Return the (x, y) coordinate for the center point of the cell that contains the specified text.  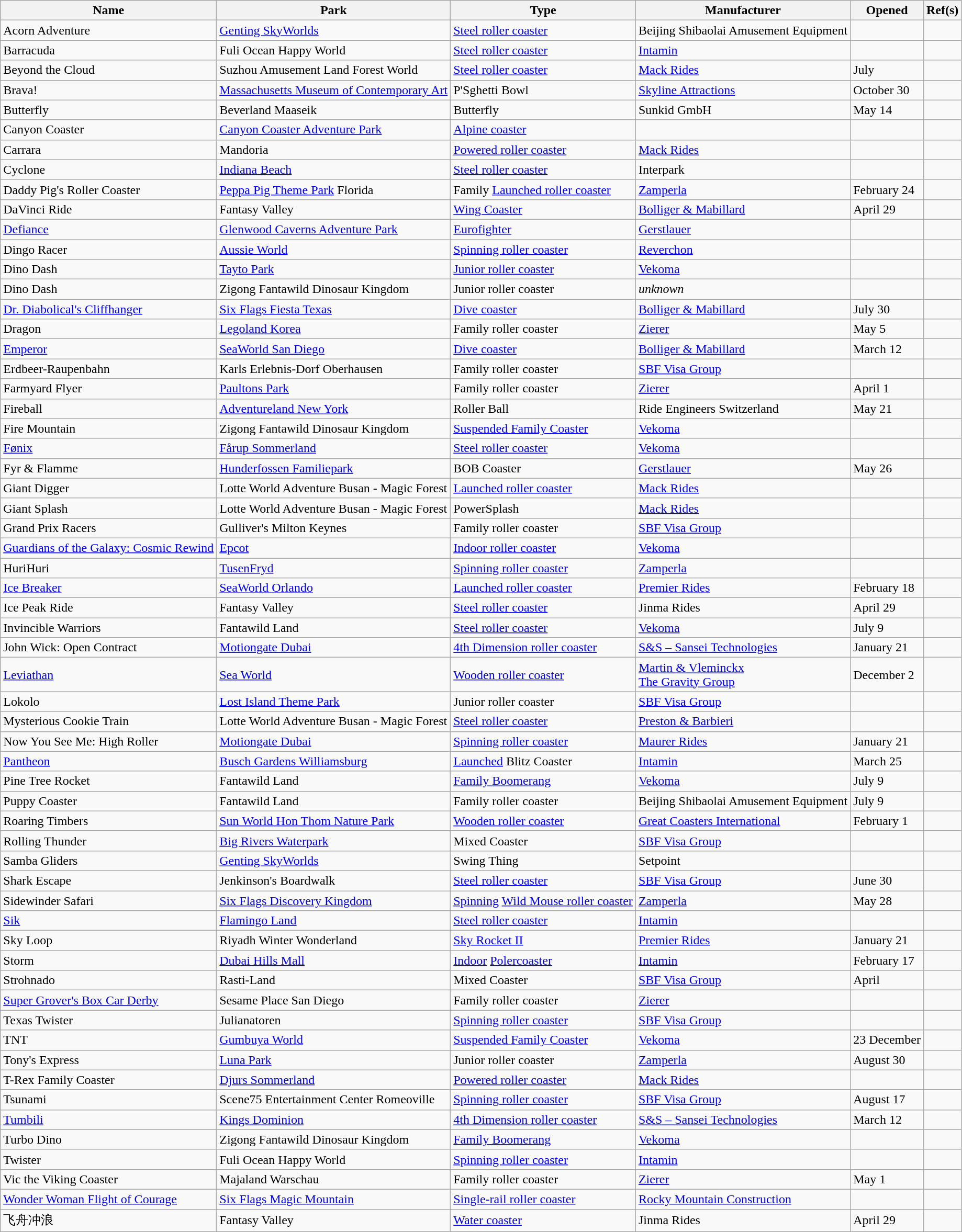
Adventureland New York (334, 409)
TusenFryd (334, 568)
Skyline Attractions (743, 90)
Sea World (334, 675)
February 17 (887, 960)
February 1 (887, 821)
Sik (109, 921)
Cyclone (109, 169)
Carrara (109, 150)
Invincible Warriors (109, 628)
Dingo Racer (109, 250)
Manufacturer (743, 10)
Reverchon (743, 250)
Single-rail roller coaster (543, 1199)
Ice Peak Ride (109, 608)
May 28 (887, 900)
October 30 (887, 90)
Dragon (109, 329)
Sun World Hon Thom Nature Park (334, 821)
Opened (887, 10)
July (887, 70)
Vic the Viking Coaster (109, 1179)
Gulliver's Milton Keynes (334, 528)
April 1 (887, 389)
John Wick: Open Contract (109, 648)
Ice Breaker (109, 588)
T-Rex Family Coaster (109, 1080)
Paultons Park (334, 389)
DaVinci Ride (109, 209)
Big Rivers Waterpark (334, 841)
Preston & Barbieri (743, 721)
Mandoria (334, 150)
Roaring Timbers (109, 821)
Barracuda (109, 50)
Six Flags Fiesta Texas (334, 309)
Park (334, 10)
Sunkid GmbH (743, 110)
Sidewinder Safari (109, 900)
Maurer Rides (743, 741)
April (887, 980)
Tony's Express (109, 1060)
P'Sghetti Bowl (543, 90)
Fårup Sommerland (334, 448)
Giant Digger (109, 488)
Wing Coaster (543, 209)
Peppa Pig Theme Park Florida (334, 189)
Riyadh Winter Wonderland (334, 941)
Strohnado (109, 980)
Spinning Wild Mouse roller coaster (543, 900)
Great Coasters International (743, 821)
Legoland Korea (334, 329)
Turbo Dino (109, 1139)
Puppy Coaster (109, 801)
Fire Mountain (109, 428)
Jenkinson's Boardwalk (334, 880)
SeaWorld San Diego (334, 349)
Defiance (109, 229)
Texas Twister (109, 1020)
Lokolo (109, 702)
Fønix (109, 448)
Interpark (743, 169)
Scene75 Entertainment Center Romeoville (334, 1100)
HuriHuri (109, 568)
Setpoint (743, 861)
Karls Erlebnis-Dorf Oberhausen (334, 369)
Now You See Me: High Roller (109, 741)
Sky Rocket II (543, 941)
Brava! (109, 90)
Super Grover's Box Car Derby (109, 1000)
Ref(s) (942, 10)
Busch Gardens Williamsburg (334, 761)
Canyon Coaster (109, 130)
Storm (109, 960)
May 14 (887, 110)
Roller Ball (543, 409)
SeaWorld Orlando (334, 588)
Pine Tree Rocket (109, 781)
Beverland Maaseik (334, 110)
Hunderfossen Familiepark (334, 468)
TNT (109, 1040)
Mysterious Cookie Train (109, 721)
May 26 (887, 468)
December 2 (887, 675)
23 December (887, 1040)
Farmyard Flyer (109, 389)
May 21 (887, 409)
May 5 (887, 329)
Acorn Adventure (109, 30)
Fireball (109, 409)
Eurofighter (543, 229)
June 30 (887, 880)
Rolling Thunder (109, 841)
Fyr & Flamme (109, 468)
Kings Dominion (334, 1120)
May 1 (887, 1179)
Lost Island Theme Park (334, 702)
BOB Coaster (543, 468)
Gumbuya World (334, 1040)
August 30 (887, 1060)
Erdbeer-Raupenbahn (109, 369)
Sky Loop (109, 941)
Sesame Place San Diego (334, 1000)
unknown (743, 289)
Six Flags Discovery Kingdom (334, 900)
Guardians of the Galaxy: Cosmic Rewind (109, 548)
Shark Escape (109, 880)
Six Flags Magic Mountain (334, 1199)
Beyond the Cloud (109, 70)
Suzhou Amusement Land Forest World (334, 70)
Epcot (334, 548)
March 25 (887, 761)
Rasti-Land (334, 980)
July 30 (887, 309)
Water coaster (543, 1221)
Leviathan (109, 675)
飞舟冲浪 (109, 1221)
Swing Thing (543, 861)
Indoor Polercoaster (543, 960)
Julianatoren (334, 1020)
Flamingo Land (334, 921)
Massachusetts Museum of Contemporary Art (334, 90)
Dr. Diabolical's Cliffhanger (109, 309)
Pantheon (109, 761)
Type (543, 10)
Dubai Hills Mall (334, 960)
Glenwood Caverns Adventure Park (334, 229)
PowerSplash (543, 508)
Launched Blitz Coaster (543, 761)
Djurs Sommerland (334, 1080)
Samba Gliders (109, 861)
Grand Prix Racers (109, 528)
Martin & Vleminckx The Gravity Group (743, 675)
August 17 (887, 1100)
Emperor (109, 349)
Twister (109, 1159)
Tayto Park (334, 269)
Wonder Woman Flight of Courage (109, 1199)
Luna Park (334, 1060)
February 18 (887, 588)
Rocky Mountain Construction (743, 1199)
Canyon Coaster Adventure Park (334, 130)
Majaland Warschau (334, 1179)
Family Launched roller coaster (543, 189)
Name (109, 10)
Indiana Beach (334, 169)
Ride Engineers Switzerland (743, 409)
Aussie World (334, 250)
Alpine coaster (543, 130)
Daddy Pig's Roller Coaster (109, 189)
Indoor roller coaster (543, 548)
Giant Splash (109, 508)
Tsunami (109, 1100)
February 24 (887, 189)
Tumbili (109, 1120)
